Search for the cell housing the specified text and yield its (x, y) center coordinate. 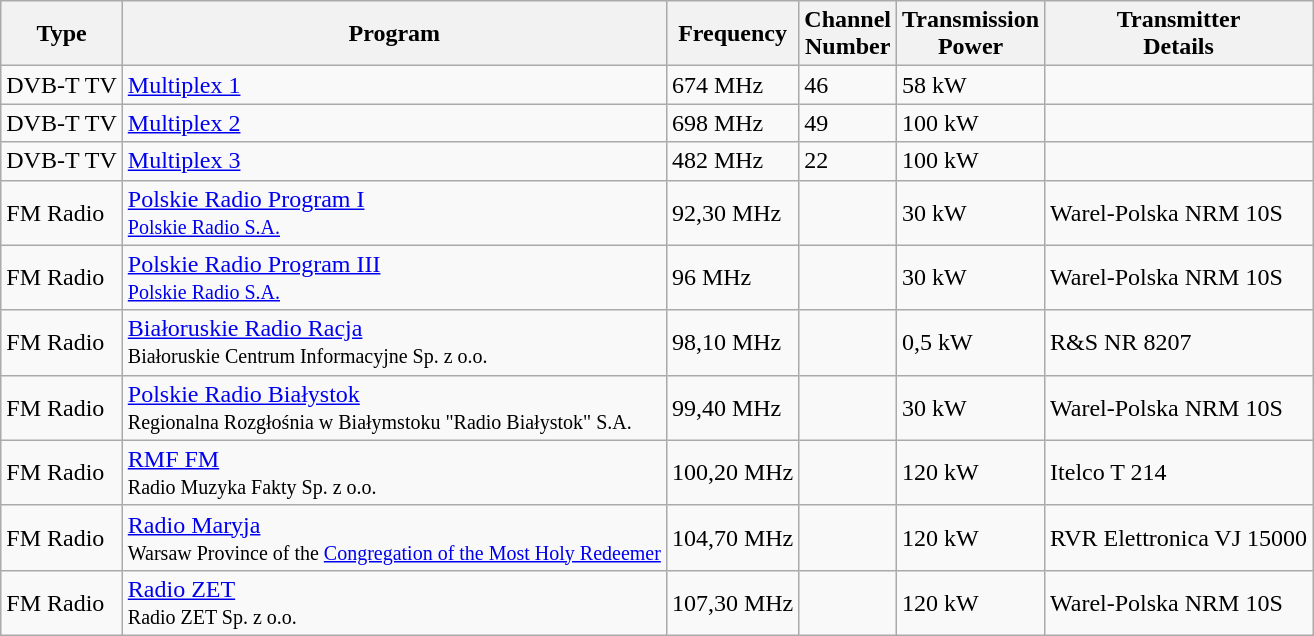
100,20 MHz (732, 472)
46 (848, 85)
49 (848, 123)
Radio MaryjaWarsaw Province of the Congregation of the Most Holy Redeemer (394, 538)
Polskie Radio Program IIIPolskie Radio S.A. (394, 278)
698 MHz (732, 123)
674 MHz (732, 85)
R&S NR 8207 (1179, 342)
107,30 MHz (732, 602)
96 MHz (732, 278)
92,30 MHz (732, 212)
Multiplex 2 (394, 123)
Multiplex 1 (394, 85)
Białoruskie Radio RacjaBiałoruskie Centrum Informacyjne Sp. z o.o. (394, 342)
ChannelNumber (848, 34)
98,10 MHz (732, 342)
22 (848, 161)
RVR Elettronica VJ 15000 (1179, 538)
99,40 MHz (732, 408)
Polskie Radio BiałystokRegionalna Rozgłośnia w Białymstoku "Radio Białystok" S.A. (394, 408)
Itelco T 214 (1179, 472)
RMF FMRadio Muzyka Fakty Sp. z o.o. (394, 472)
104,70 MHz (732, 538)
Program (394, 34)
Radio ZETRadio ZET Sp. z o.o. (394, 602)
0,5 kW (971, 342)
482 MHz (732, 161)
58 kW (971, 85)
Type (62, 34)
TransmissionPower (971, 34)
TransmitterDetails (1179, 34)
Polskie Radio Program IPolskie Radio S.A. (394, 212)
Multiplex 3 (394, 161)
Frequency (732, 34)
